Return the [x, y] coordinate for the center point of the cell that contains the specified text.  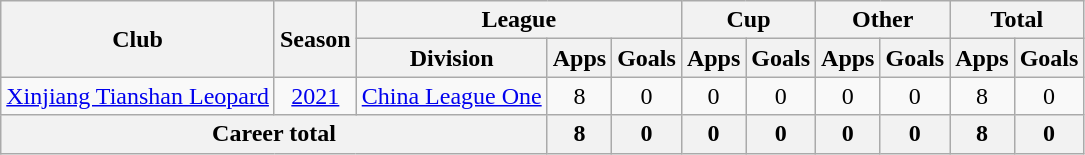
Club [138, 39]
Other [883, 20]
Career total [274, 134]
Xinjiang Tianshan Leopard [138, 96]
Season [315, 39]
Total [1017, 20]
China League One [452, 96]
League [518, 20]
Division [452, 58]
Cup [748, 20]
2021 [315, 96]
